Find where the given text appears and provide that cell's center as [x, y] coordinate. 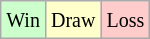
Win [24, 20]
Draw [72, 20]
Loss [126, 20]
